Determine the [x, y] coordinate at the center of the cell enclosing the given text.  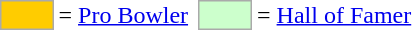
= Pro Bowler [124, 15]
